Pinpoint the cell where the given text exists, returning its (X, Y) midpoint coordinate. 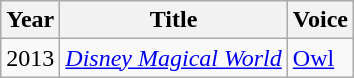
Title (174, 20)
Disney Magical World (174, 58)
2013 (30, 58)
Year (30, 20)
Voice (320, 20)
Owl (320, 58)
